Output the (x, y) coordinate of the center of the cell containing the given text.  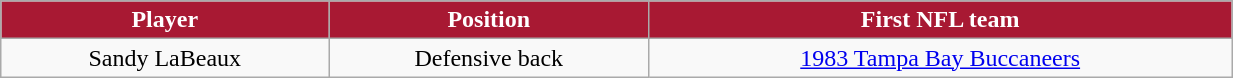
First NFL team (940, 20)
Player (165, 20)
Defensive back (489, 58)
1983 Tampa Bay Buccaneers (940, 58)
Sandy LaBeaux (165, 58)
Position (489, 20)
